Determine the (x, y) coordinate at the center of the cell enclosing the given text.  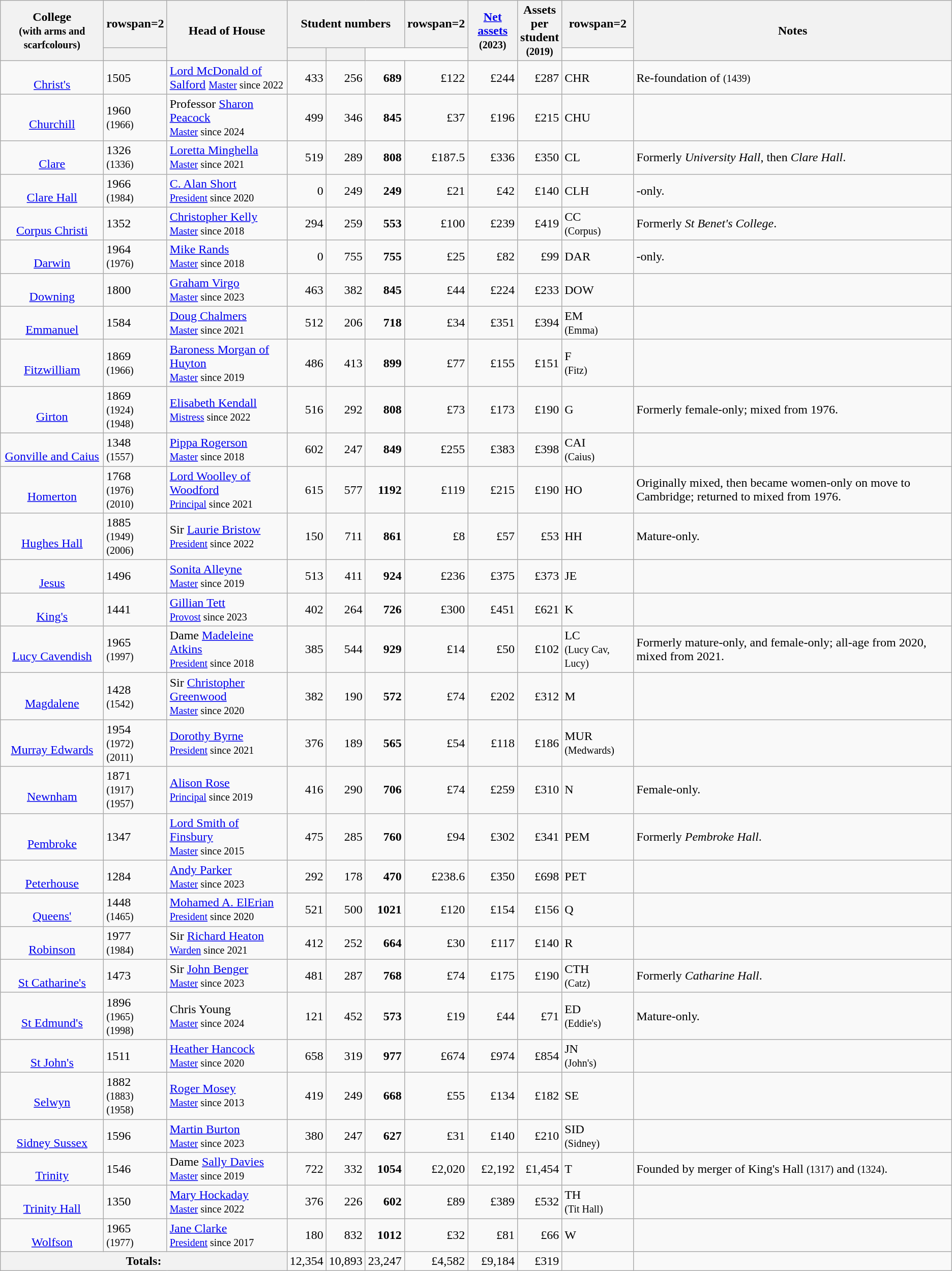
Wolfson (52, 1235)
CHR (598, 77)
861 (384, 537)
1428(1542) (135, 696)
£66 (540, 1235)
Magdalene (52, 696)
521 (306, 909)
226 (346, 1202)
1596 (135, 1135)
£14 (436, 649)
470 (384, 877)
832 (346, 1235)
HO (598, 489)
481 (306, 976)
£287 (540, 77)
544 (346, 649)
£99 (540, 256)
Originally mixed, then became women-only on move to Cambridge; returned to mixed from 1976. (792, 489)
711 (346, 537)
Sir Christopher GreenwoodMaster since 2020 (227, 696)
Christopher KellyMaster since 2018 (227, 224)
178 (346, 877)
577 (346, 489)
Fitzwilliam (52, 363)
627 (384, 1135)
£336 (493, 158)
£31 (436, 1135)
Pippa RogersonMaster since 2018 (227, 450)
£373 (540, 577)
£25 (436, 256)
PEM (598, 837)
572 (384, 696)
475 (306, 837)
CHU (598, 117)
206 (346, 322)
899 (384, 363)
Clare (52, 158)
£319 (540, 1261)
£419 (540, 224)
1441 (135, 609)
180 (306, 1235)
St Edmund's (52, 1016)
£300 (436, 609)
Graham VirgoMaster since 2023 (227, 290)
Heather HancockMaster since 2020 (227, 1056)
1352 (135, 224)
726 (384, 609)
Murray Edwards (52, 743)
Trinity Hall (52, 1202)
Andy ParkerMaster since 2023 (227, 877)
Formerly Pembroke Hall. (792, 837)
Corpus Christi (52, 224)
Sir Laurie BristowPresident since 2022 (227, 537)
W (598, 1235)
King's (52, 609)
1448(1465) (135, 909)
£102 (540, 649)
£120 (436, 909)
£175 (493, 976)
Chris YoungMaster since 2024 (227, 1016)
689 (384, 77)
413 (346, 363)
£122 (436, 77)
1896(1965)(1998) (135, 1016)
Founded by merger of King's Hall (1317) and (1324). (792, 1169)
259 (346, 224)
Trinity (52, 1169)
Q (598, 909)
499 (306, 117)
565 (384, 743)
£196 (493, 117)
Downing (52, 290)
Doug ChalmersMaster since 2021 (227, 322)
1977(1984) (135, 943)
£974 (493, 1056)
Dorothy ByrnePresident since 2021 (227, 743)
Formerly mature-only, and female-only; all-age from 2020, mixed from 2021. (792, 649)
Roger MoseyMaster since 2013 (227, 1096)
Assetsperstudent(2019) (540, 31)
£259 (493, 790)
706 (384, 790)
£19 (436, 1016)
977 (384, 1056)
£8 (436, 537)
Net assets (2023) (493, 31)
1326(1336) (135, 158)
T (598, 1169)
£89 (436, 1202)
£42 (493, 190)
£81 (493, 1235)
402 (306, 609)
£119 (436, 489)
Gonville and Caius (52, 450)
£394 (540, 322)
£302 (493, 837)
121 (306, 1016)
380 (306, 1135)
£532 (540, 1202)
£117 (493, 943)
Dame Madeleine AtkinsPresident since 2018 (227, 649)
£50 (493, 649)
346 (346, 117)
Formerly Catharine Hall. (792, 976)
332 (346, 1169)
DOW (598, 290)
Homerton (52, 489)
£100 (436, 224)
433 (306, 77)
St John's (52, 1056)
Mohamed A. ElErianPresident since 2020 (227, 909)
1954(1972)(2011) (135, 743)
LC(Lucy Cav, Lucy) (598, 649)
1965(1977) (135, 1235)
1800 (135, 290)
1869(1966) (135, 363)
£233 (540, 290)
Robinson (52, 943)
£255 (436, 450)
252 (346, 943)
£155 (493, 363)
486 (306, 363)
R (598, 943)
£1,454 (540, 1169)
CTH(Catz) (598, 976)
Martin BurtonMaster since 2023 (227, 1135)
£2,020 (436, 1169)
£383 (493, 450)
£37 (436, 117)
£94 (436, 837)
416 (306, 790)
£341 (540, 837)
£375 (493, 577)
£182 (540, 1096)
£154 (493, 909)
£173 (493, 409)
Emmanuel (52, 322)
1584 (135, 322)
CL (598, 158)
St Catharine's (52, 976)
PET (598, 877)
£351 (493, 322)
Re-foundation of (1439) (792, 77)
Head of House (227, 31)
Baroness Morgan of HuytonMaster since 2019 (227, 363)
Jane ClarkePresident since 2017 (227, 1235)
CLH (598, 190)
£32 (436, 1235)
£451 (493, 609)
256 (346, 77)
Dame Sally DaviesMaster since 2019 (227, 1169)
Lord McDonald of Salford Master since 2022 (227, 77)
£134 (493, 1096)
768 (384, 976)
289 (346, 158)
Female-only. (792, 790)
£210 (540, 1135)
553 (384, 224)
£224 (493, 290)
Totals: (143, 1261)
Sidney Sussex (52, 1135)
Newnham (52, 790)
10,893 (346, 1261)
452 (346, 1016)
Lucy Cavendish (52, 649)
Formerly St Benet's College. (792, 224)
516 (306, 409)
190 (346, 696)
264 (346, 609)
Sonita AlleyneMaster since 2019 (227, 577)
£187.5 (436, 158)
Notes (792, 31)
Mike RandsMaster since 2018 (227, 256)
G (598, 409)
£236 (436, 577)
College(with arms and scarfcolours) (52, 31)
SE (598, 1096)
658 (306, 1056)
CAI(Caius) (598, 450)
DAR (598, 256)
Student numbers (346, 24)
Darwin (52, 256)
£57 (493, 537)
1869(1924)(1948) (135, 409)
Mary HockadayMaster since 2022 (227, 1202)
Clare Hall (52, 190)
285 (346, 837)
Lord Woolley of WoodfordPrincipal since 2021 (227, 489)
£389 (493, 1202)
CC(Corpus) (598, 224)
Peterhouse (52, 877)
615 (306, 489)
419 (306, 1096)
£398 (540, 450)
1885(1949)(2006) (135, 537)
Sir Richard HeatonWarden since 2021 (227, 943)
Girton (52, 409)
K (598, 609)
1768(1976)(2010) (135, 489)
1284 (135, 877)
£77 (436, 363)
1511 (135, 1056)
£53 (540, 537)
£674 (436, 1056)
£9,184 (493, 1261)
£30 (436, 943)
£71 (540, 1016)
924 (384, 577)
£310 (540, 790)
ED (Eddie's) (598, 1016)
Alison RosePrincipal since 2019 (227, 790)
£54 (436, 743)
1965(1997) (135, 649)
£156 (540, 909)
Elisabeth KendallMistress since 2022 (227, 409)
Pembroke (52, 837)
£244 (493, 77)
Christ's (52, 77)
1505 (135, 77)
MUR(Medwards) (598, 743)
1348(1557) (135, 450)
1192 (384, 489)
Jesus (52, 577)
189 (346, 743)
385 (306, 649)
1012 (384, 1235)
C. Alan ShortPresident since 2020 (227, 190)
Churchill (52, 117)
Formerly University Hall, then Clare Hall. (792, 158)
£312 (540, 696)
TH(Tit Hall) (598, 1202)
1054 (384, 1169)
573 (384, 1016)
1496 (135, 577)
£34 (436, 322)
23,247 (384, 1261)
513 (306, 577)
1960(1966) (135, 117)
849 (384, 450)
1882(1883)(1958) (135, 1096)
664 (384, 943)
£73 (436, 409)
668 (384, 1096)
£698 (540, 877)
1546 (135, 1169)
JN(John's) (598, 1056)
1021 (384, 909)
500 (346, 909)
722 (306, 1169)
M (598, 696)
287 (346, 976)
411 (346, 577)
512 (306, 322)
718 (384, 322)
£239 (493, 224)
Loretta MinghellaMaster since 2021 (227, 158)
Queens' (52, 909)
Professor Sharon PeacockMaster since 2024 (227, 117)
N (598, 790)
Gillian TettProvost since 2023 (227, 609)
290 (346, 790)
Formerly female-only; mixed from 1976. (792, 409)
Lord Smith of FinsburyMaster since 2015 (227, 837)
HH (598, 537)
£21 (436, 190)
£2,192 (493, 1169)
Sir John BengerMaster since 2023 (227, 976)
Hughes Hall (52, 537)
£186 (540, 743)
12,354 (306, 1261)
F(Fitz) (598, 363)
£854 (540, 1056)
1347 (135, 837)
Selwyn (52, 1096)
412 (306, 943)
1966(1984) (135, 190)
£151 (540, 363)
760 (384, 837)
EM(Emma) (598, 322)
£4,582 (436, 1261)
£55 (436, 1096)
SID(Sidney) (598, 1135)
£118 (493, 743)
1871(1917)(1957) (135, 790)
294 (306, 224)
JE (598, 577)
£238.6 (436, 877)
929 (384, 649)
1350 (135, 1202)
£621 (540, 609)
£202 (493, 696)
1473 (135, 976)
£82 (493, 256)
319 (346, 1056)
150 (306, 537)
1964(1976) (135, 256)
463 (306, 290)
519 (306, 158)
